Locate the cell with the specified text and output its [x, y] center coordinate. 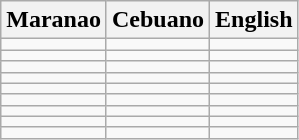
English [254, 20]
Maranao [54, 20]
Cebuano [158, 20]
